Scan for the cell matching the given text and deliver its (X, Y) coordinate at center. 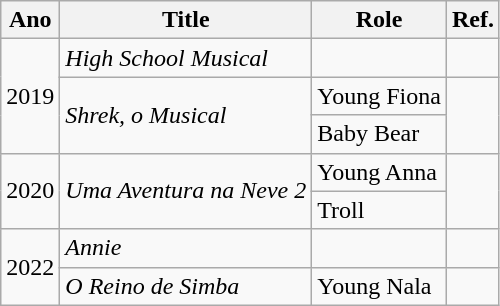
Young Anna (380, 172)
Baby Bear (380, 134)
Shrek, o Musical (186, 115)
Young Nala (380, 286)
2020 (30, 191)
Role (380, 20)
Title (186, 20)
Uma Aventura na Neve 2 (186, 191)
Annie (186, 248)
High School Musical (186, 58)
2019 (30, 96)
Troll (380, 210)
Ref. (472, 20)
Ano (30, 20)
2022 (30, 267)
O Reino de Simba (186, 286)
Young Fiona (380, 96)
